Pinpoint the cell where the given text exists, returning its (X, Y) midpoint coordinate. 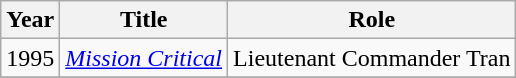
Lieutenant Commander Tran (372, 58)
Mission Critical (144, 58)
Title (144, 20)
Role (372, 20)
Year (30, 20)
1995 (30, 58)
